Return [x, y] of the center of cell containing provided text 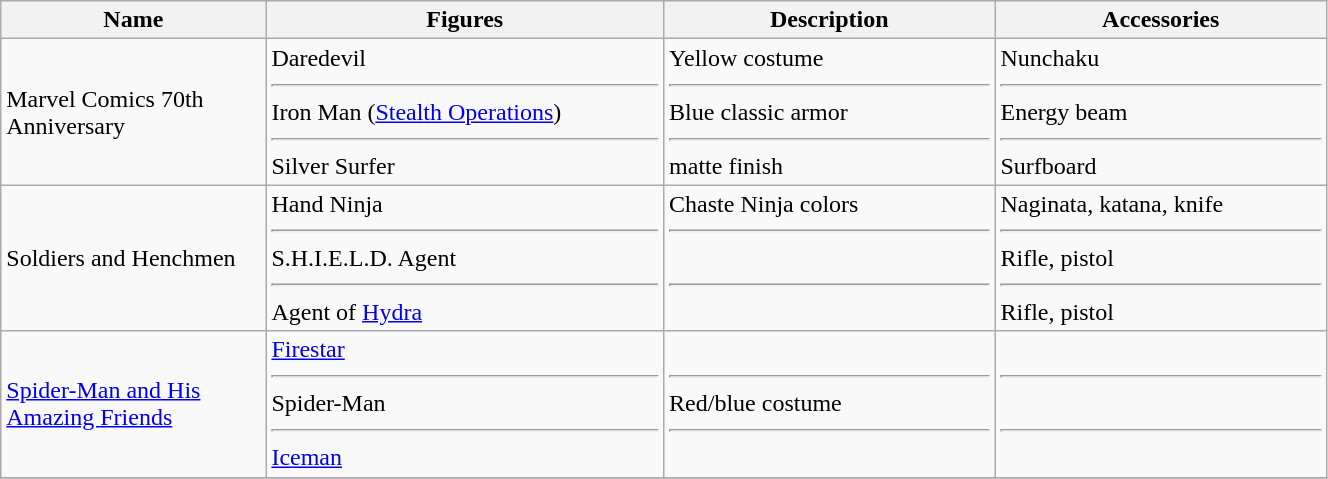
Spider-Man and His Amazing Friends [134, 404]
FirestarSpider-ManIceman [465, 404]
Hand NinjaS.H.I.E.L.D. AgentAgent of Hydra [465, 258]
Description [830, 20]
Chaste Ninja colors [830, 258]
Figures [465, 20]
Naginata, katana, knifeRifle, pistolRifle, pistol [1160, 258]
Red/blue costume [830, 404]
DaredevilIron Man (Stealth Operations)Silver Surfer [465, 112]
Yellow costumeBlue classic armormatte finish [830, 112]
Accessories [1160, 20]
Soldiers and Henchmen [134, 258]
NunchakuEnergy beamSurfboard [1160, 112]
Name [134, 20]
Marvel Comics 70th Anniversary [134, 112]
